Locate the cell with the specified text and output its (X, Y) center coordinate. 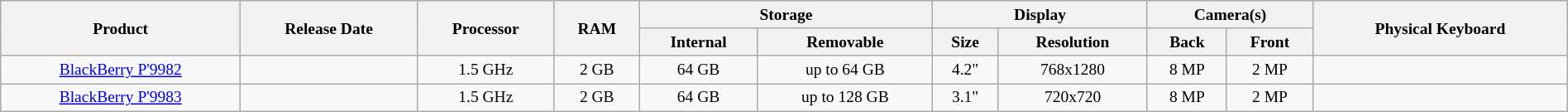
Removable (845, 41)
Size (966, 41)
Physical Keyboard (1441, 28)
Camera(s) (1230, 15)
Release Date (329, 28)
BlackBerry P'9982 (121, 70)
Resolution (1073, 41)
RAM (597, 28)
up to 128 GB (845, 98)
Product (121, 28)
768x1280 (1073, 70)
720x720 (1073, 98)
Back (1187, 41)
Storage (786, 15)
Internal (698, 41)
BlackBerry P'9983 (121, 98)
4.2" (966, 70)
Processor (485, 28)
Display (1040, 15)
up to 64 GB (845, 70)
3.1" (966, 98)
Front (1269, 41)
